Extract the (X, Y) coordinate from the center of the cell holding the provided text.  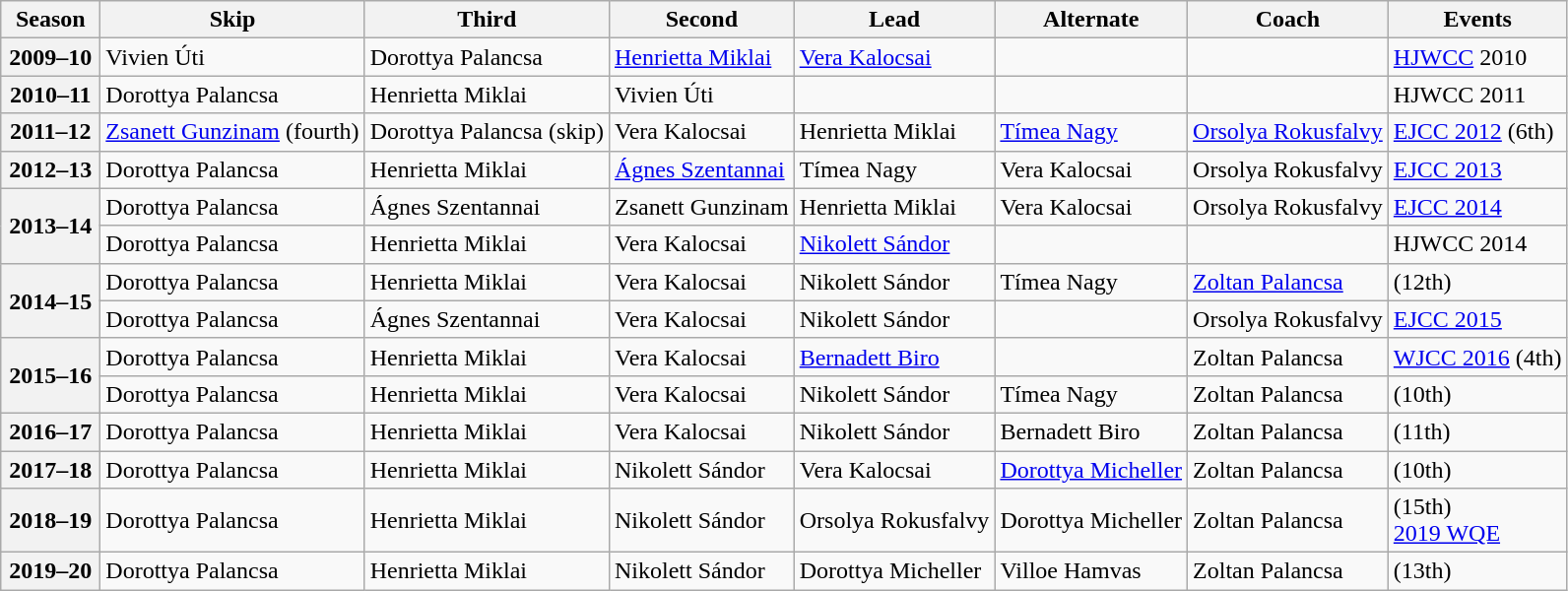
2015–16 (51, 375)
Zsanett Gunzinam (fourth) (232, 132)
2010–11 (51, 95)
(12th) (1477, 282)
(15th)2019 WQE (1477, 520)
Season (51, 20)
2014–15 (51, 300)
2009–10 (51, 57)
Skip (232, 20)
Villoe Hamvas (1091, 571)
Third (487, 20)
EJCC 2013 (1477, 169)
Alternate (1091, 20)
EJCC 2015 (1477, 319)
Zsanett Gunzinam (701, 207)
Events (1477, 20)
Dorottya Palancsa (skip) (487, 132)
2016–17 (51, 431)
WJCC 2016 (4th) (1477, 357)
2019–20 (51, 571)
2012–13 (51, 169)
2017–18 (51, 470)
Coach (1288, 20)
HJWCC 2010 (1477, 57)
(13th) (1477, 571)
2013–14 (51, 226)
2011–12 (51, 132)
HJWCC 2011 (1477, 95)
(11th) (1477, 431)
HJWCC 2014 (1477, 244)
Second (701, 20)
EJCC 2014 (1477, 207)
EJCC 2012 (6th) (1477, 132)
Lead (894, 20)
2018–19 (51, 520)
